Scan for the cell matching the given text and deliver its [X, Y] coordinate at center. 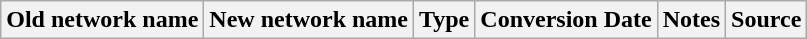
Source [766, 20]
Old network name [102, 20]
Type [444, 20]
Conversion Date [566, 20]
New network name [309, 20]
Notes [691, 20]
